Return the [x, y] coordinate for the center point of the cell that contains the specified text.  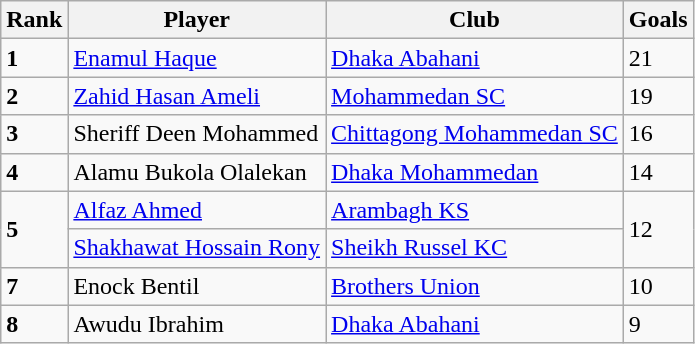
8 [34, 324]
19 [658, 96]
Awudu Ibrahim [197, 324]
Enock Bentil [197, 286]
Player [197, 20]
Enamul Haque [197, 58]
Club [475, 20]
Arambagh KS [475, 210]
12 [658, 229]
1 [34, 58]
4 [34, 172]
9 [658, 324]
3 [34, 134]
Alfaz Ahmed [197, 210]
Goals [658, 20]
10 [658, 286]
21 [658, 58]
Brothers Union [475, 286]
Rank [34, 20]
5 [34, 229]
7 [34, 286]
Dhaka Mohammedan [475, 172]
Shakhawat Hossain Rony [197, 248]
Mohammedan SC [475, 96]
2 [34, 96]
Sheikh Russel KC [475, 248]
Chittagong Mohammedan SC [475, 134]
16 [658, 134]
Sheriff Deen Mohammed [197, 134]
Alamu Bukola Olalekan [197, 172]
14 [658, 172]
Zahid Hasan Ameli [197, 96]
